Return [X, Y] of the center of cell containing provided text 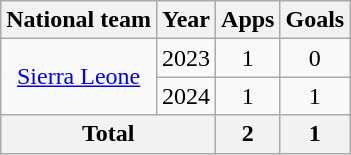
Total [108, 134]
2023 [186, 58]
Year [186, 20]
Goals [315, 20]
2 [248, 134]
National team [79, 20]
Apps [248, 20]
Sierra Leone [79, 77]
2024 [186, 96]
0 [315, 58]
